Find where the given text appears and provide that cell's center as (X, Y) coordinate. 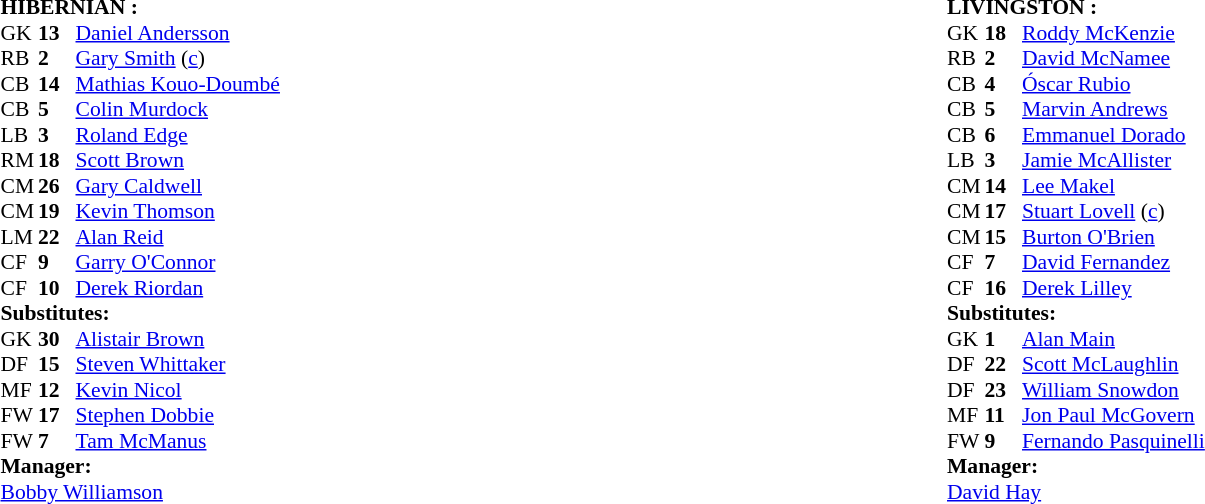
19 (57, 211)
10 (57, 288)
30 (57, 339)
Emmanuel Dorado (1114, 135)
Garry O'Connor (178, 263)
RM (19, 161)
Derek Lilley (1114, 288)
1 (1003, 339)
Burton O'Brien (1114, 237)
Mathias Kouo-Doumbé (178, 84)
Alan Main (1114, 339)
13 (57, 33)
Steven Whittaker (178, 365)
Roland Edge (178, 135)
26 (57, 186)
Lee Makel (1114, 186)
Kevin Nicol (178, 390)
Jamie McAllister (1114, 161)
23 (1003, 390)
Alistair Brown (178, 339)
Gary Caldwell (178, 186)
4 (1003, 84)
Óscar Rubio (1114, 84)
David McNamee (1114, 59)
Colin Murdock (178, 109)
William Snowdon (1114, 390)
Roddy McKenzie (1114, 33)
Stuart Lovell (c) (1114, 211)
Gary Smith (c) (178, 59)
12 (57, 390)
Jon Paul McGovern (1114, 415)
Derek Riordan (178, 288)
Tam McManus (178, 441)
Daniel Andersson (178, 33)
Stephen Dobbie (178, 415)
David Fernandez (1114, 263)
16 (1003, 288)
LM (19, 237)
Fernando Pasquinelli (1114, 441)
Kevin Thomson (178, 211)
6 (1003, 135)
Marvin Andrews (1114, 109)
Scott McLaughlin (1114, 365)
11 (1003, 415)
Alan Reid (178, 237)
Scott Brown (178, 161)
